Provide the (x, y) coordinate of the cell's center where the given text is located.  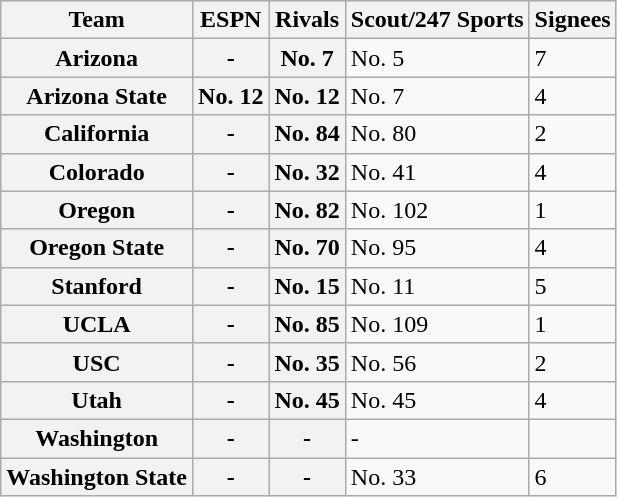
Team (97, 20)
Arizona (97, 58)
No. 33 (437, 477)
No. 70 (307, 248)
No. 80 (437, 134)
No. 102 (437, 210)
No. 41 (437, 172)
Scout/247 Sports (437, 20)
No. 11 (437, 286)
Washington (97, 438)
Washington State (97, 477)
Rivals (307, 20)
California (97, 134)
No. 82 (307, 210)
Stanford (97, 286)
No. 84 (307, 134)
UCLA (97, 324)
No. 15 (307, 286)
Oregon (97, 210)
No. 95 (437, 248)
6 (572, 477)
7 (572, 58)
No. 85 (307, 324)
5 (572, 286)
No. 56 (437, 362)
Colorado (97, 172)
Utah (97, 400)
No. 5 (437, 58)
Oregon State (97, 248)
ESPN (231, 20)
Arizona State (97, 96)
Signees (572, 20)
No. 109 (437, 324)
USC (97, 362)
No. 32 (307, 172)
No. 35 (307, 362)
